For the text-containing cell, return its midpoint in (x, y) coordinate format. 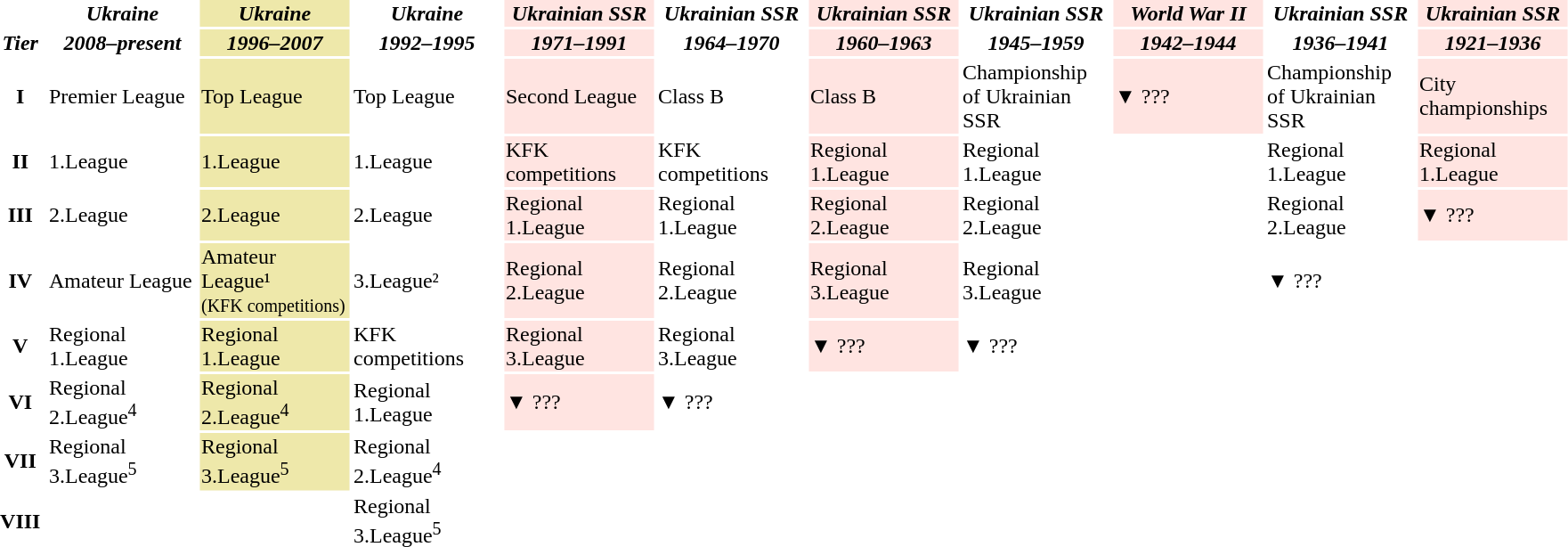
Second League (579, 96)
Amateur League (123, 281)
1960–1963 (883, 43)
1936–1941 (1341, 43)
Amateur League¹(KFK competitions) (274, 281)
World War II (1188, 13)
1971–1991 (579, 43)
1992–1995 (427, 43)
1996–2007 (274, 43)
City championships (1492, 96)
2008–present (123, 43)
1942–1944 (1188, 43)
1945–1959 (1036, 43)
Premier League (123, 96)
1964–1970 (732, 43)
3.League² (427, 281)
1921–1936 (1492, 43)
